Extract the (x, y) coordinate from the center of the cell holding the provided text.  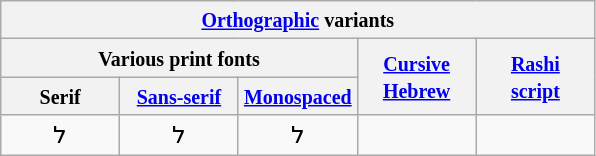
Monospaced (298, 96)
Serif (60, 96)
CursiveHebrew (416, 77)
Various print fonts (179, 58)
Orthographic variants (298, 20)
Sans-serif (180, 96)
Rashiscript (536, 77)
